Pinpoint the cell where the given text exists, returning its [x, y] midpoint coordinate. 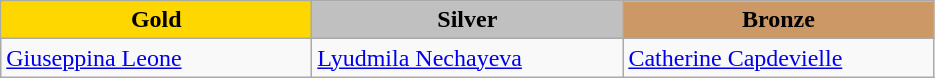
Gold [156, 20]
Bronze [778, 20]
Silver [468, 20]
Lyudmila Nechayeva [468, 58]
Catherine Capdevielle [778, 58]
Giuseppina Leone [156, 58]
